Provide the (x, y) coordinate of the cell's center where the given text is located.  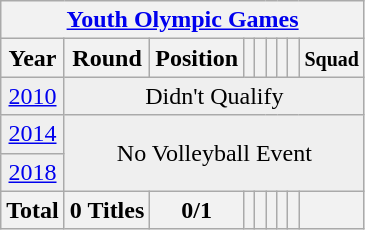
No Volleyball Event (214, 153)
Round (107, 58)
Didn't Qualify (214, 96)
0/1 (197, 210)
Year (33, 58)
Total (33, 210)
2010 (33, 96)
Squad (332, 58)
2018 (33, 172)
0 Titles (107, 210)
2014 (33, 134)
Position (197, 58)
Youth Olympic Games (183, 20)
